Identify which cell holds the provided text, then report its [x, y] central coordinate. 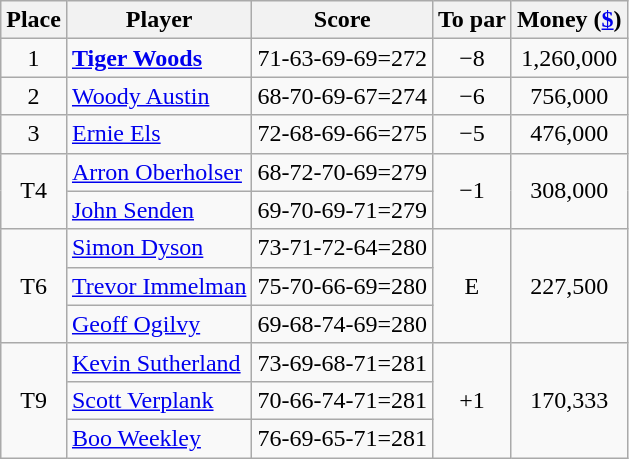
Scott Verplank [158, 400]
170,333 [569, 400]
68-72-70-69=279 [342, 172]
T6 [34, 286]
E [472, 286]
Score [342, 20]
John Senden [158, 210]
−5 [472, 134]
To par [472, 20]
Money ($) [569, 20]
1,260,000 [569, 58]
Place [34, 20]
Tiger Woods [158, 58]
69-68-74-69=280 [342, 324]
227,500 [569, 286]
70-66-74-71=281 [342, 400]
Kevin Sutherland [158, 362]
−8 [472, 58]
73-71-72-64=280 [342, 248]
−1 [472, 191]
69-70-69-71=279 [342, 210]
3 [34, 134]
476,000 [569, 134]
68-70-69-67=274 [342, 96]
Arron Oberholser [158, 172]
+1 [472, 400]
T4 [34, 191]
Player [158, 20]
Boo Weekley [158, 438]
Woody Austin [158, 96]
73-69-68-71=281 [342, 362]
2 [34, 96]
Geoff Ogilvy [158, 324]
Ernie Els [158, 134]
756,000 [569, 96]
Trevor Immelman [158, 286]
1 [34, 58]
71-63-69-69=272 [342, 58]
−6 [472, 96]
75-70-66-69=280 [342, 286]
72-68-69-66=275 [342, 134]
76-69-65-71=281 [342, 438]
T9 [34, 400]
Simon Dyson [158, 248]
308,000 [569, 191]
